Return the (x, y) coordinate for the center point of the cell that contains the specified text.  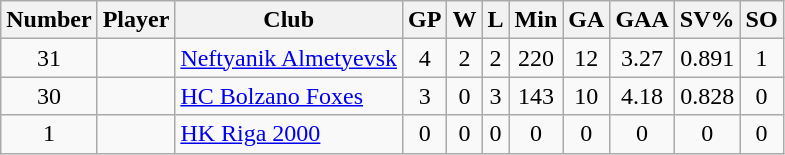
GP (425, 20)
3.27 (642, 58)
4.18 (642, 96)
W (464, 20)
Player (136, 20)
L (496, 20)
SV% (707, 20)
GA (586, 20)
SO (762, 20)
GAA (642, 20)
10 (586, 96)
Number (49, 20)
Neftyanik Almetyevsk (289, 58)
HK Riga 2000 (289, 134)
Club (289, 20)
143 (536, 96)
4 (425, 58)
30 (49, 96)
0.891 (707, 58)
Min (536, 20)
31 (49, 58)
0.828 (707, 96)
HC Bolzano Foxes (289, 96)
12 (586, 58)
220 (536, 58)
